Capture the cell that displays the provided text and extract its [X, Y] central coordinate. 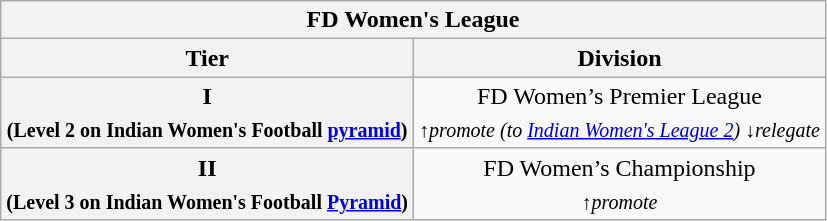
FD Women’s Championship ↑promote [620, 184]
Division [620, 58]
FD Women’s Premier League ↑promote (to Indian Women's League 2) ↓relegate [620, 112]
II(Level 3 on Indian Women's Football Pyramid) [208, 184]
I(Level 2 on Indian Women's Football pyramid) [208, 112]
Tier [208, 58]
FD Women's League [414, 20]
